From the cell containing the given text, extract its center point as (x, y) coordinate. 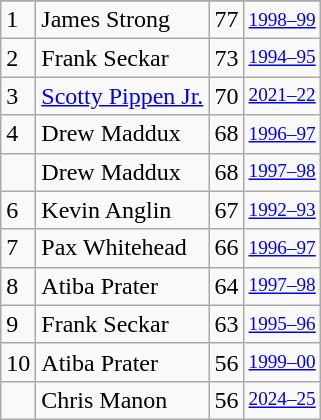
64 (226, 286)
7 (18, 248)
1995–96 (282, 324)
77 (226, 20)
73 (226, 58)
Scotty Pippen Jr. (122, 96)
8 (18, 286)
6 (18, 210)
2024–25 (282, 400)
2021–22 (282, 96)
Pax Whitehead (122, 248)
9 (18, 324)
10 (18, 362)
70 (226, 96)
67 (226, 210)
1 (18, 20)
Kevin Anglin (122, 210)
4 (18, 134)
1999–00 (282, 362)
1994–95 (282, 58)
Chris Manon (122, 400)
James Strong (122, 20)
1998–99 (282, 20)
66 (226, 248)
1992–93 (282, 210)
3 (18, 96)
2 (18, 58)
63 (226, 324)
